Return the (X, Y) coordinate for the center point of the cell that contains the specified text.  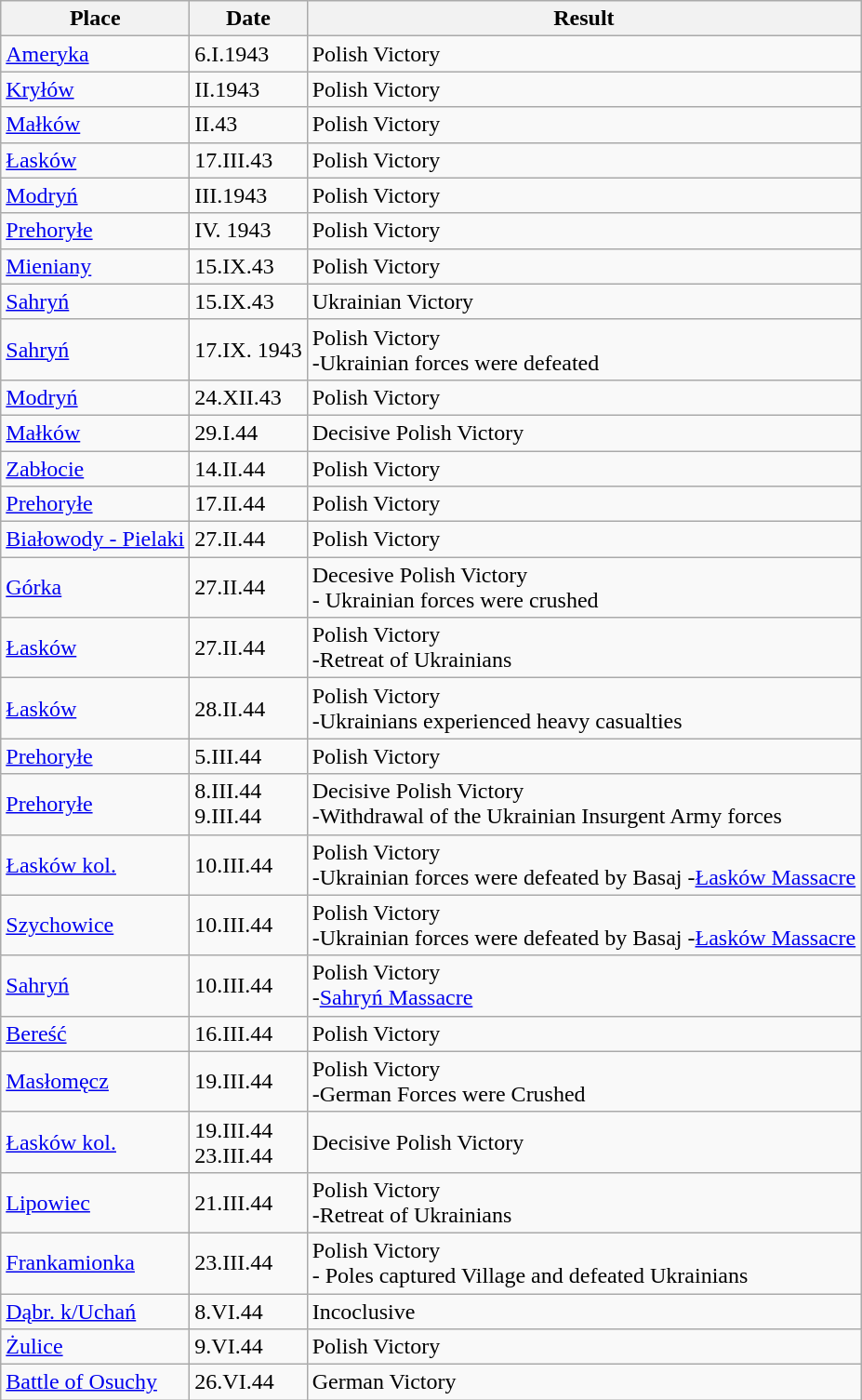
29.I.44 (248, 433)
Polish Victory-Sahryń Massacre (584, 986)
Lipowiec (95, 1202)
8.VI.44 (248, 1311)
5.III.44 (248, 756)
16.III.44 (248, 1033)
Polish Victory-Ukrainians experienced heavy casualties (584, 709)
28.II.44 (248, 709)
Date (248, 19)
Incoclusive (584, 1311)
German Victory (584, 1382)
Kryłów (95, 89)
III.1943 (248, 195)
24.XII.43 (248, 397)
Place (95, 19)
Polish Victory- Poles captured Village and defeated Ukrainians (584, 1263)
9.VI.44 (248, 1347)
21.III.44 (248, 1202)
14.II.44 (248, 468)
Ukrainian Victory (584, 301)
Decisive Polish Victory-Withdrawal of the Ukrainian Insurgent Army forces (584, 804)
8.III.449.III.44 (248, 804)
Górka (95, 588)
Białowody - Pielaki (95, 540)
Polish Victory-German Forces were Crushed (584, 1081)
Ameryka (95, 54)
II.43 (248, 125)
17.III.43 (248, 160)
IV. 1943 (248, 231)
23.III.44 (248, 1263)
Mieniany (95, 266)
Frankamionka (95, 1263)
17.II.44 (248, 504)
Bereść (95, 1033)
Szychowice (95, 925)
Dąbr. k/Uchań (95, 1311)
6.I.1943 (248, 54)
17.IX. 1943 (248, 350)
19.III.44 (248, 1081)
Żulice (95, 1347)
Decesive Polish Victory- Ukrainian forces were crushed (584, 588)
Masłomęcz (95, 1081)
19.III.4423.III.44 (248, 1142)
II.1943 (248, 89)
Polish Victory-Ukrainian forces were defeated (584, 350)
Battle of Osuchy (95, 1382)
Zabłocie (95, 468)
Result (584, 19)
26.VI.44 (248, 1382)
